Find where the given text appears and provide that cell's center as [x, y] coordinate. 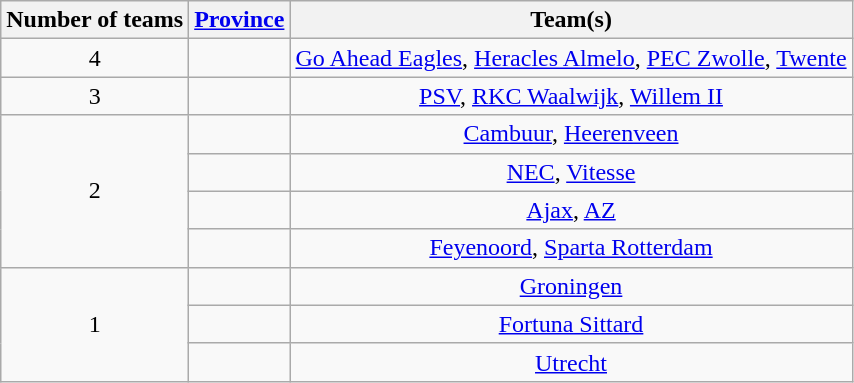
PSV, RKC Waalwijk, Willem II [571, 96]
Team(s) [571, 20]
Groningen [571, 286]
1 [95, 324]
Ajax, AZ [571, 210]
Go Ahead Eagles, Heracles Almelo, PEC Zwolle, Twente [571, 58]
Fortuna Sittard [571, 324]
2 [95, 191]
Utrecht [571, 362]
Feyenoord, Sparta Rotterdam [571, 248]
NEC, Vitesse [571, 172]
Province [240, 20]
Number of teams [95, 20]
3 [95, 96]
4 [95, 58]
Cambuur, Heerenveen [571, 134]
